From the cell containing the given text, extract its center point as [X, Y] coordinate. 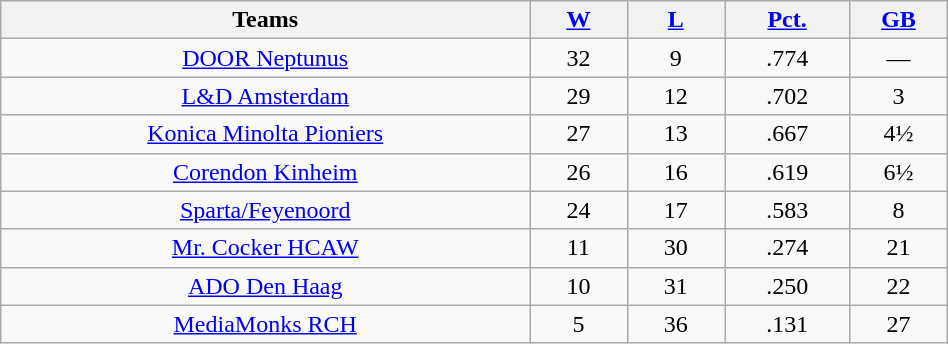
.774 [786, 58]
Mr. Cocker HCAW [266, 248]
8 [899, 210]
12 [676, 96]
22 [899, 286]
3 [899, 96]
9 [676, 58]
L&D Amsterdam [266, 96]
.619 [786, 172]
ADO Den Haag [266, 286]
26 [578, 172]
.583 [786, 210]
.667 [786, 134]
.274 [786, 248]
32 [578, 58]
GB [899, 20]
21 [899, 248]
.250 [786, 286]
16 [676, 172]
Teams [266, 20]
4½ [899, 134]
24 [578, 210]
31 [676, 286]
11 [578, 248]
29 [578, 96]
5 [578, 324]
Corendon Kinheim [266, 172]
Pct. [786, 20]
Sparta/Feyenoord [266, 210]
17 [676, 210]
30 [676, 248]
13 [676, 134]
10 [578, 286]
DOOR Neptunus [266, 58]
36 [676, 324]
.702 [786, 96]
.131 [786, 324]
Konica Minolta Pioniers [266, 134]
W [578, 20]
MediaMonks RCH [266, 324]
L [676, 20]
— [899, 58]
6½ [899, 172]
